Output the [X, Y] coordinate of the center of the cell containing the given text.  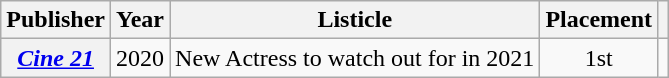
2020 [140, 58]
Listicle [355, 20]
Year [140, 20]
Publisher [56, 20]
Placement [599, 20]
Cine 21 [56, 58]
1st [599, 58]
New Actress to watch out for in 2021 [355, 58]
